Extract the [x, y] coordinate from the center of the cell holding the provided text.  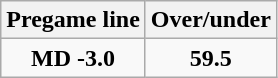
Pregame line [74, 20]
Over/under [210, 20]
59.5 [210, 58]
MD -3.0 [74, 58]
